Pinpoint the cell where the given text exists, returning its (X, Y) midpoint coordinate. 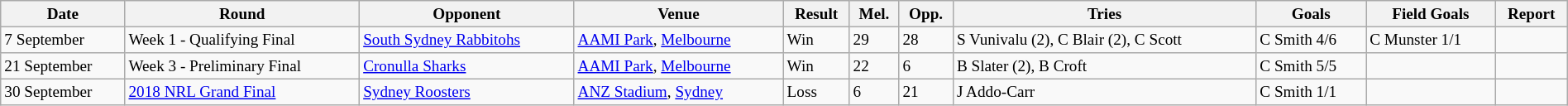
Week 3 - Preliminary Final (242, 66)
2018 NRL Grand Final (242, 92)
C Munster 1/1 (1431, 40)
Cronulla Sharks (466, 66)
C Smith 5/5 (1312, 66)
Date (63, 14)
22 (874, 66)
J Addo-Carr (1104, 92)
7 September (63, 40)
30 September (63, 92)
21 (926, 92)
Field Goals (1431, 14)
C Smith 1/1 (1312, 92)
Opponent (466, 14)
Report (1532, 14)
Result (816, 14)
S Vunivalu (2), C Blair (2), C Scott (1104, 40)
28 (926, 40)
Tries (1104, 14)
ANZ Stadium, Sydney (678, 92)
Goals (1312, 14)
B Slater (2), B Croft (1104, 66)
Loss (816, 92)
21 September (63, 66)
Round (242, 14)
Mel. (874, 14)
Sydney Roosters (466, 92)
South Sydney Rabbitohs (466, 40)
C Smith 4/6 (1312, 40)
Venue (678, 14)
29 (874, 40)
Week 1 - Qualifying Final (242, 40)
Opp. (926, 14)
